Output the [x, y] coordinate of the center of the cell containing the given text.  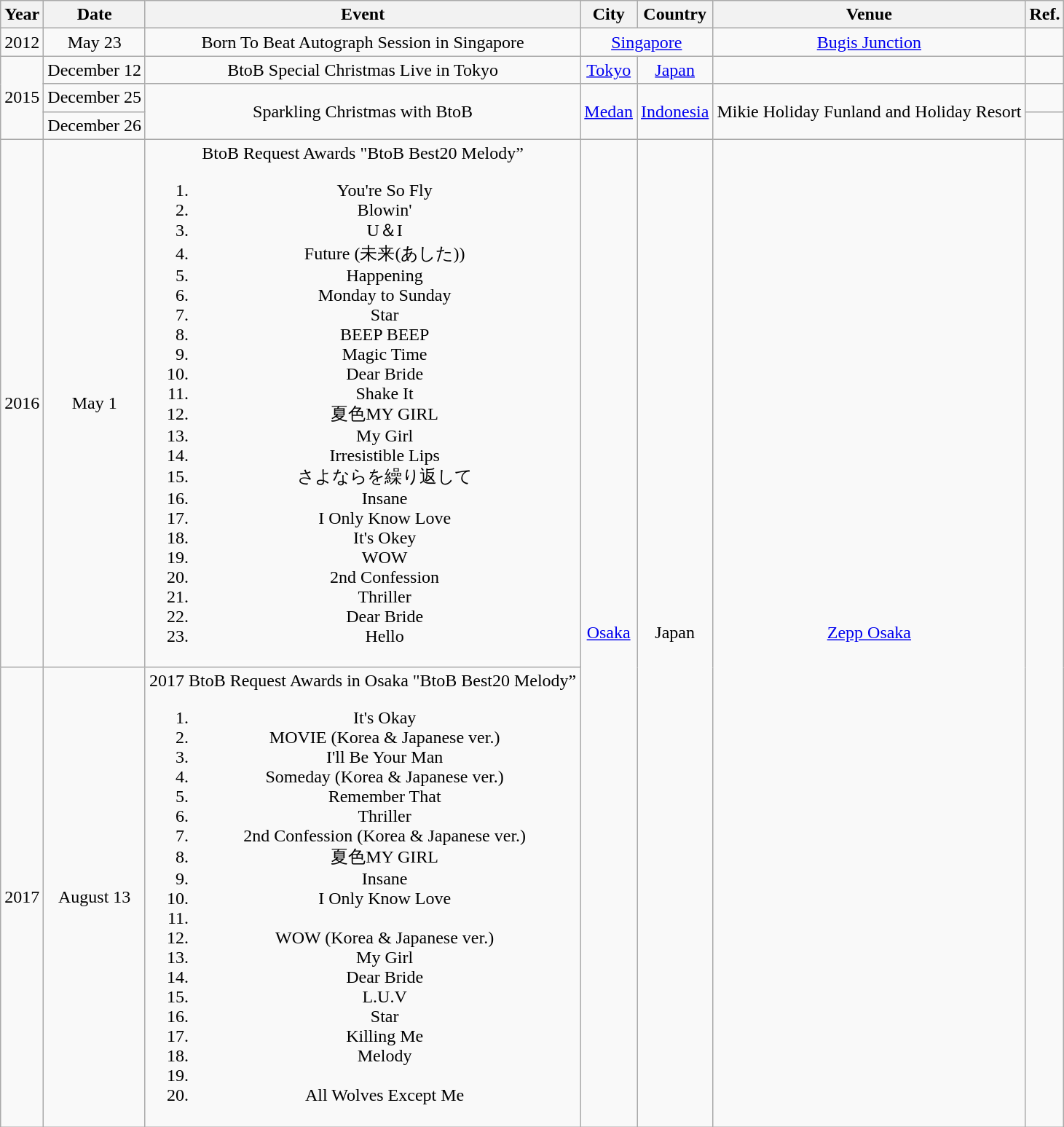
December 26 [95, 125]
Zepp Osaka [870, 633]
Singapore [647, 42]
2016 [22, 404]
Ref. [1044, 15]
May 1 [95, 404]
Year [22, 15]
Date [95, 15]
December 25 [95, 98]
Medan [609, 111]
BtoB Special Christmas Live in Tokyo [363, 70]
Event [363, 15]
Indonesia [674, 111]
Born To Beat Autograph Session in Singapore [363, 42]
2012 [22, 42]
Venue [870, 15]
Bugis Junction [870, 42]
Mikie Holiday Funland and Holiday Resort [870, 111]
Tokyo [609, 70]
Sparkling Christmas with BtoB [363, 111]
Country [674, 15]
City [609, 15]
December 12 [95, 70]
Osaka [609, 633]
2017 [22, 898]
August 13 [95, 898]
May 23 [95, 42]
2015 [22, 98]
